Output the [x, y] coordinate of the center of the cell containing the given text.  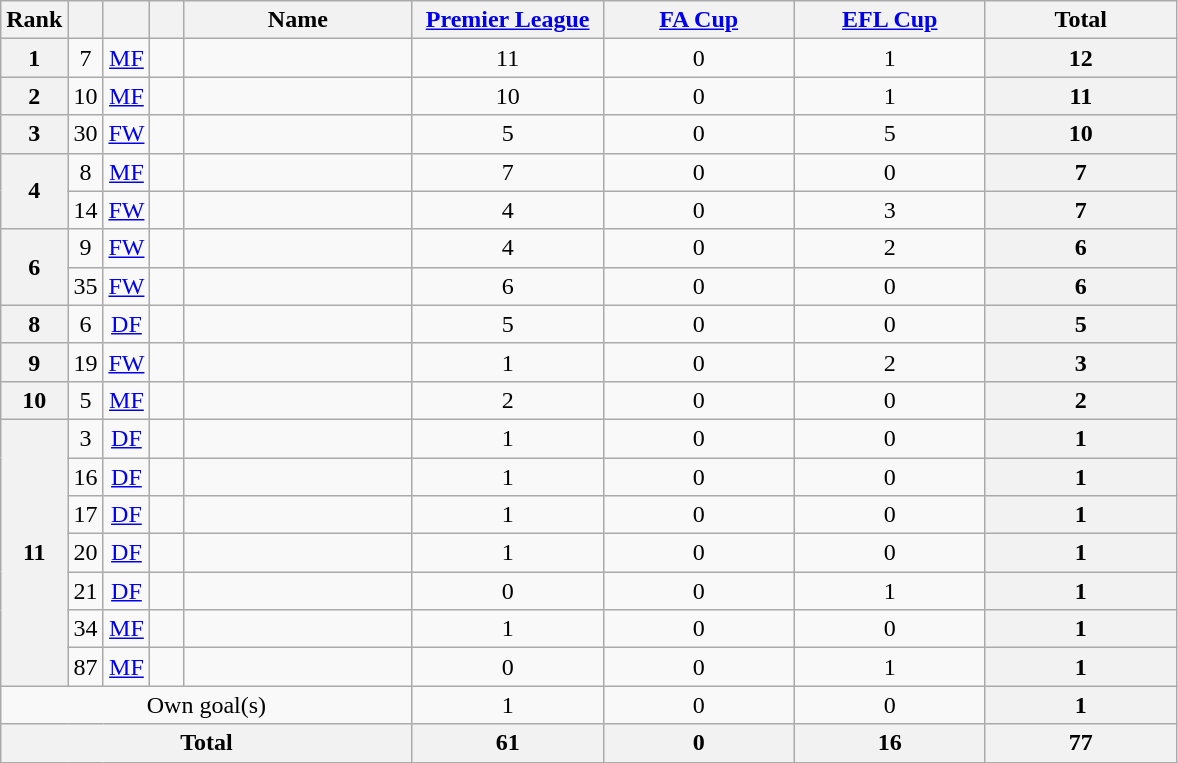
87 [86, 667]
19 [86, 362]
Name [298, 20]
14 [86, 210]
30 [86, 134]
61 [508, 743]
20 [86, 553]
12 [1080, 58]
Premier League [508, 20]
21 [86, 591]
Rank [34, 20]
35 [86, 286]
EFL Cup [890, 20]
Own goal(s) [206, 705]
34 [86, 629]
FA Cup [698, 20]
77 [1080, 743]
17 [86, 515]
